From the cell containing the given text, extract its center point as [X, Y] coordinate. 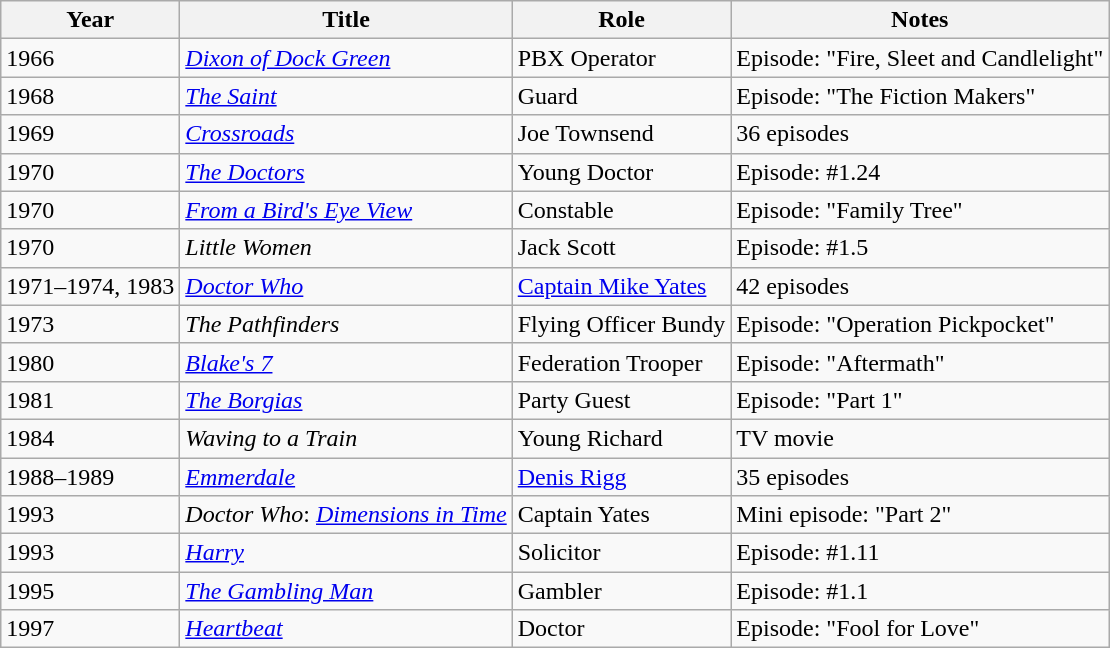
The Pathfinders [346, 324]
Year [90, 20]
Harry [346, 553]
Party Guest [622, 400]
Mini episode: "Part 2" [920, 515]
1995 [90, 591]
Captain Mike Yates [622, 286]
1968 [90, 96]
1988–1989 [90, 477]
1969 [90, 134]
Doctor Who: Dimensions in Time [346, 515]
Federation Trooper [622, 362]
Episode: "Aftermath" [920, 362]
Episode: #1.5 [920, 248]
Waving to a Train [346, 438]
Constable [622, 210]
Crossroads [346, 134]
Episode: "The Fiction Makers" [920, 96]
The Doctors [346, 172]
Doctor [622, 629]
Little Women [346, 248]
Episode: "Fire, Sleet and Candlelight" [920, 58]
Episode: #1.11 [920, 553]
1981 [90, 400]
Joe Townsend [622, 134]
Episode: "Operation Pickpocket" [920, 324]
Emmerdale [346, 477]
Episode: #1.24 [920, 172]
1984 [90, 438]
Denis Rigg [622, 477]
Solicitor [622, 553]
From a Bird's Eye View [346, 210]
42 episodes [920, 286]
Young Richard [622, 438]
1971–1974, 1983 [90, 286]
Guard [622, 96]
Gambler [622, 591]
PBX Operator [622, 58]
Flying Officer Bundy [622, 324]
Captain Yates [622, 515]
35 episodes [920, 477]
Role [622, 20]
36 episodes [920, 134]
Blake's 7 [346, 362]
Episode: "Fool for Love" [920, 629]
Episode: "Part 1" [920, 400]
1973 [90, 324]
Dixon of Dock Green [346, 58]
The Borgias [346, 400]
Doctor Who [346, 286]
1966 [90, 58]
Heartbeat [346, 629]
The Gambling Man [346, 591]
Episode: "Family Tree" [920, 210]
Title [346, 20]
Young Doctor [622, 172]
Jack Scott [622, 248]
The Saint [346, 96]
1980 [90, 362]
TV movie [920, 438]
Notes [920, 20]
Episode: #1.1 [920, 591]
1997 [90, 629]
